Scan for the cell matching the given text and deliver its [X, Y] coordinate at center. 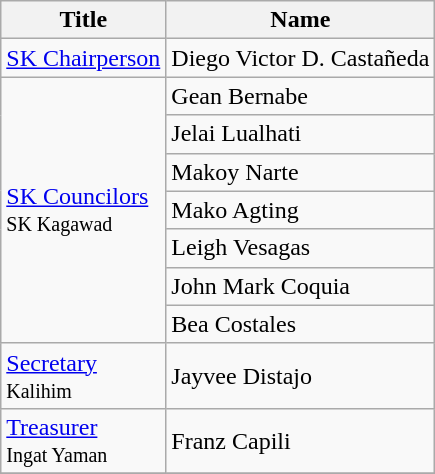
Jelai Lualhati [300, 134]
Makoy Narte [300, 172]
Diego Victor D. Castañeda [300, 58]
Leigh Vesagas [300, 248]
Franz Capili [300, 440]
Name [300, 20]
SK CouncilorsSK Kagawad [84, 210]
Bea Costales [300, 324]
SK Chairperson [84, 58]
Mako Agting [300, 210]
Gean Bernabe [300, 96]
Title [84, 20]
Jayvee Distajo [300, 376]
TreasurerIngat Yaman [84, 440]
SecretaryKalihim [84, 376]
John Mark Coquia [300, 286]
